Scan for the cell matching the given text and deliver its (x, y) coordinate at center. 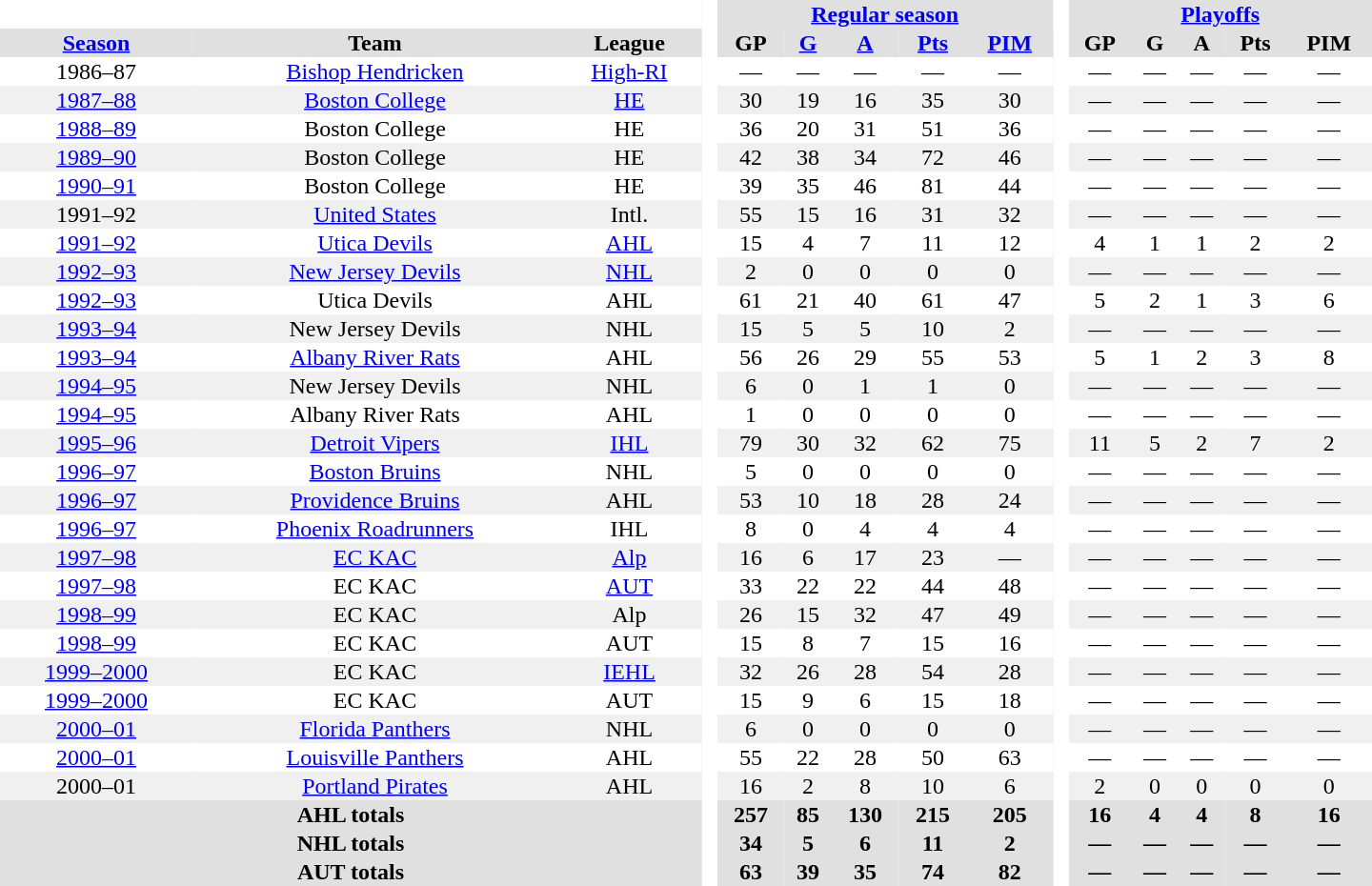
19 (808, 100)
79 (751, 443)
High-RI (629, 71)
Boston Bruins (375, 472)
81 (934, 186)
AUT totals (351, 872)
42 (751, 157)
56 (751, 357)
21 (808, 300)
AHL totals (351, 815)
IEHL (629, 672)
85 (808, 815)
17 (865, 557)
72 (934, 157)
48 (1010, 586)
205 (1010, 815)
Playoffs (1220, 14)
51 (934, 129)
74 (934, 872)
50 (934, 757)
1995–96 (96, 443)
Providence Bruins (375, 500)
Portland Pirates (375, 786)
1990–91 (96, 186)
Intl. (629, 214)
23 (934, 557)
Louisville Panthers (375, 757)
League (629, 43)
United States (375, 214)
29 (865, 357)
62 (934, 443)
Detroit Vipers (375, 443)
75 (1010, 443)
Team (375, 43)
Phoenix Roadrunners (375, 529)
215 (934, 815)
1988–89 (96, 129)
24 (1010, 500)
1989–90 (96, 157)
1986–87 (96, 71)
257 (751, 815)
40 (865, 300)
NHL totals (351, 843)
49 (1010, 614)
Bishop Hendricken (375, 71)
20 (808, 129)
Regular season (884, 14)
82 (1010, 872)
33 (751, 586)
130 (865, 815)
1987–88 (96, 100)
Season (96, 43)
12 (1010, 243)
38 (808, 157)
54 (934, 672)
9 (808, 700)
Florida Panthers (375, 729)
